Capture the cell that displays the provided text and extract its [x, y] central coordinate. 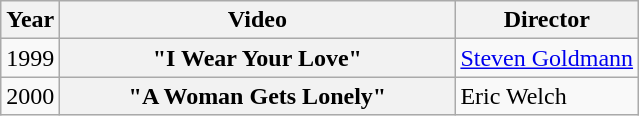
"I Wear Your Love" [258, 58]
Eric Welch [547, 96]
Steven Goldmann [547, 58]
2000 [30, 96]
Video [258, 20]
Year [30, 20]
"A Woman Gets Lonely" [258, 96]
Director [547, 20]
1999 [30, 58]
